Provide the (x, y) coordinate of the cell's center where the given text is located.  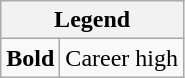
Bold (30, 58)
Career high (122, 58)
Legend (92, 20)
